From the cell containing the given text, extract its center point as [x, y] coordinate. 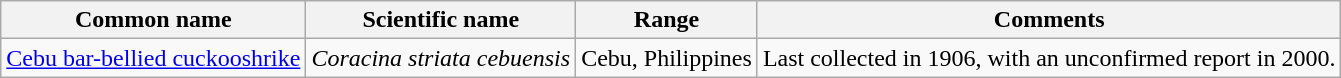
Cebu, Philippines [667, 58]
Coracina striata cebuensis [441, 58]
Last collected in 1906, with an unconfirmed report in 2000. [1049, 58]
Cebu bar-bellied cuckooshrike [154, 58]
Comments [1049, 20]
Range [667, 20]
Common name [154, 20]
Scientific name [441, 20]
